Output the (x, y) coordinate of the center of the cell containing the given text.  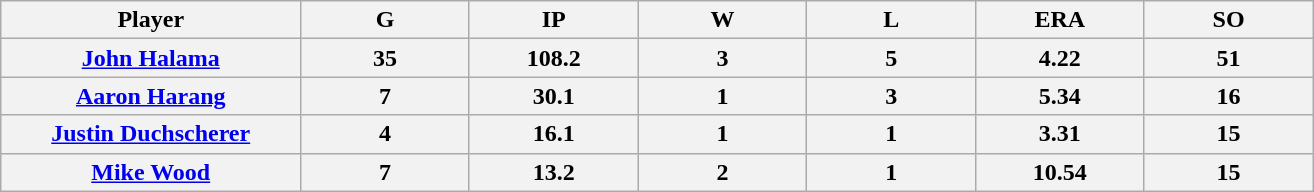
ERA (1060, 20)
51 (1228, 58)
Aaron Harang (151, 96)
W (722, 20)
30.1 (554, 96)
4.22 (1060, 58)
13.2 (554, 172)
Player (151, 20)
5 (892, 58)
John Halama (151, 58)
35 (386, 58)
10.54 (1060, 172)
16 (1228, 96)
IP (554, 20)
L (892, 20)
4 (386, 134)
3.31 (1060, 134)
108.2 (554, 58)
G (386, 20)
2 (722, 172)
SO (1228, 20)
5.34 (1060, 96)
Mike Wood (151, 172)
16.1 (554, 134)
Justin Duchscherer (151, 134)
